Pinpoint the cell where the given text exists, returning its [X, Y] midpoint coordinate. 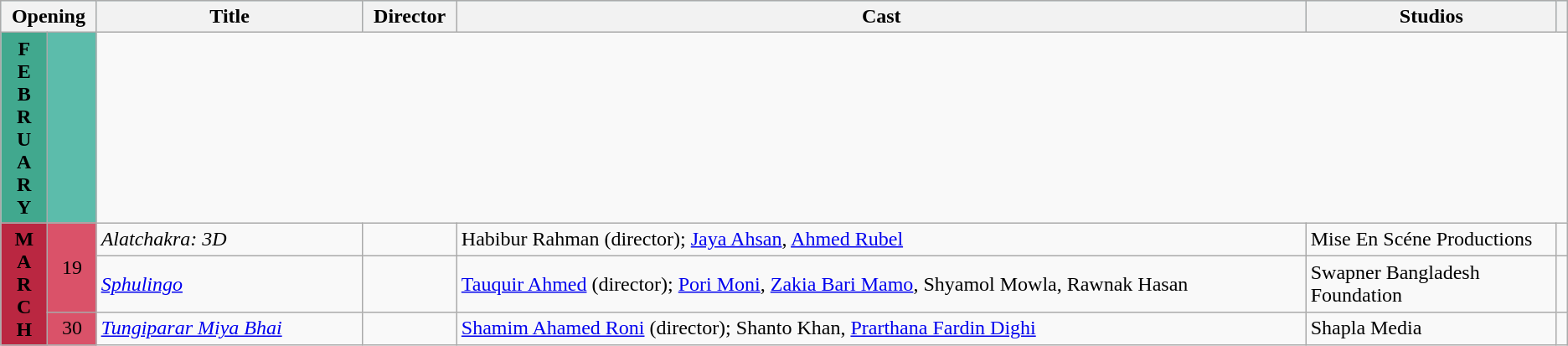
Swapner Bangladesh Foundation [1431, 283]
Alatchakra: 3D [230, 240]
Tungiparar Miya Bhai [230, 328]
Shamim Ahamed Roni (director); Shanto Khan, Prarthana Fardin Dighi [881, 328]
Title [230, 17]
Cast [881, 17]
Opening [49, 17]
MARCH [24, 284]
Mise En Scéne Productions [1431, 240]
Tauquir Ahmed (director); Pori Moni, Zakia Bari Mamo, Shyamol Mowla, Rawnak Hasan [881, 283]
Director [410, 17]
19 [72, 268]
FEBRUARY [24, 127]
Sphulingo [230, 283]
Habibur Rahman (director); Jaya Ahsan, Ahmed Rubel [881, 240]
30 [72, 328]
Studios [1431, 17]
Shapla Media [1431, 328]
